Detect which cell encompasses the target text, then output its (x, y) center coordinate. 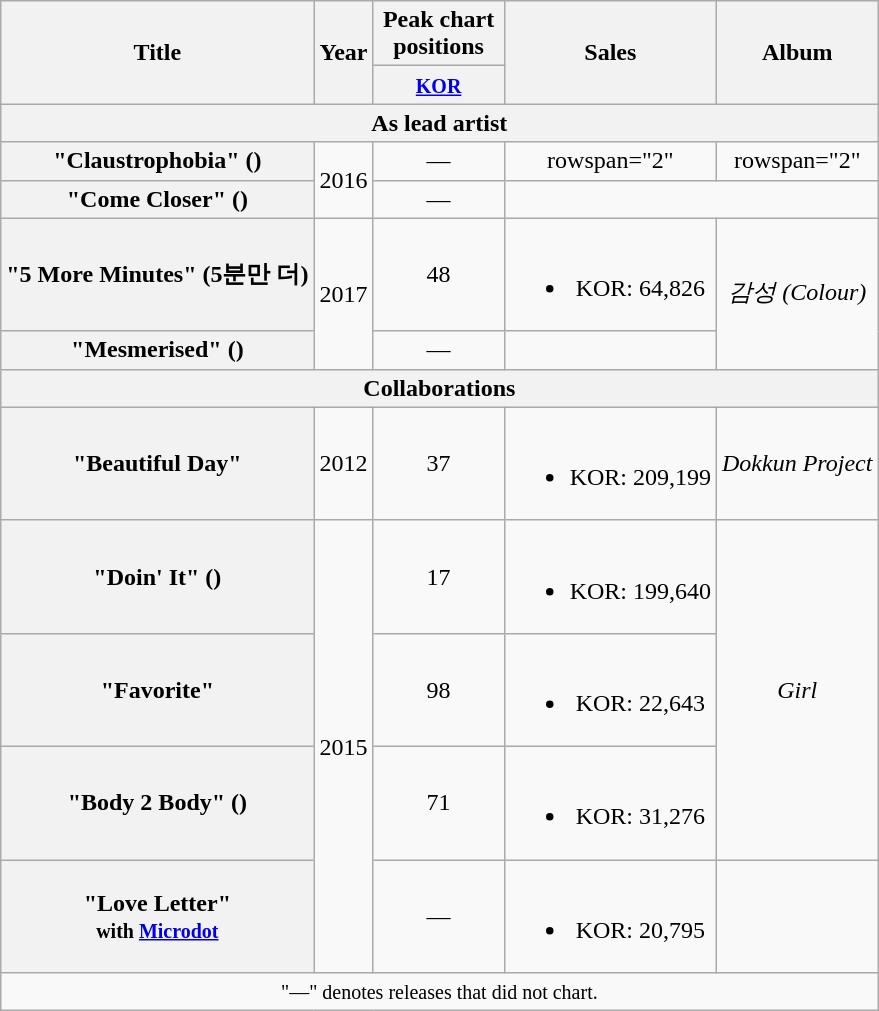
감성 (Colour) (798, 294)
Album (798, 52)
As lead artist (440, 123)
17 (438, 576)
"—" denotes releases that did not chart. (440, 992)
"Doin' It" () (158, 576)
"Beautiful Day" (158, 464)
2012 (344, 464)
KOR: 20,795 (610, 916)
KOR (438, 85)
KOR: 31,276 (610, 802)
"5 More Minutes" (5분만 더) (158, 274)
71 (438, 802)
"Favorite" (158, 690)
"Love Letter"with Microdot (158, 916)
2017 (344, 294)
KOR: 64,826 (610, 274)
48 (438, 274)
Collaborations (440, 388)
Title (158, 52)
Dokkun Project (798, 464)
"Body 2 Body" () (158, 802)
"Mesmerised" () (158, 350)
KOR: 22,643 (610, 690)
Year (344, 52)
2016 (344, 180)
37 (438, 464)
2015 (344, 746)
KOR: 209,199 (610, 464)
Girl (798, 690)
98 (438, 690)
"Claustrophobia" () (158, 161)
"Come Closer" () (158, 199)
KOR: 199,640 (610, 576)
Sales (610, 52)
Peak chart positions (438, 34)
